Scan for the cell matching the given text and deliver its (x, y) coordinate at center. 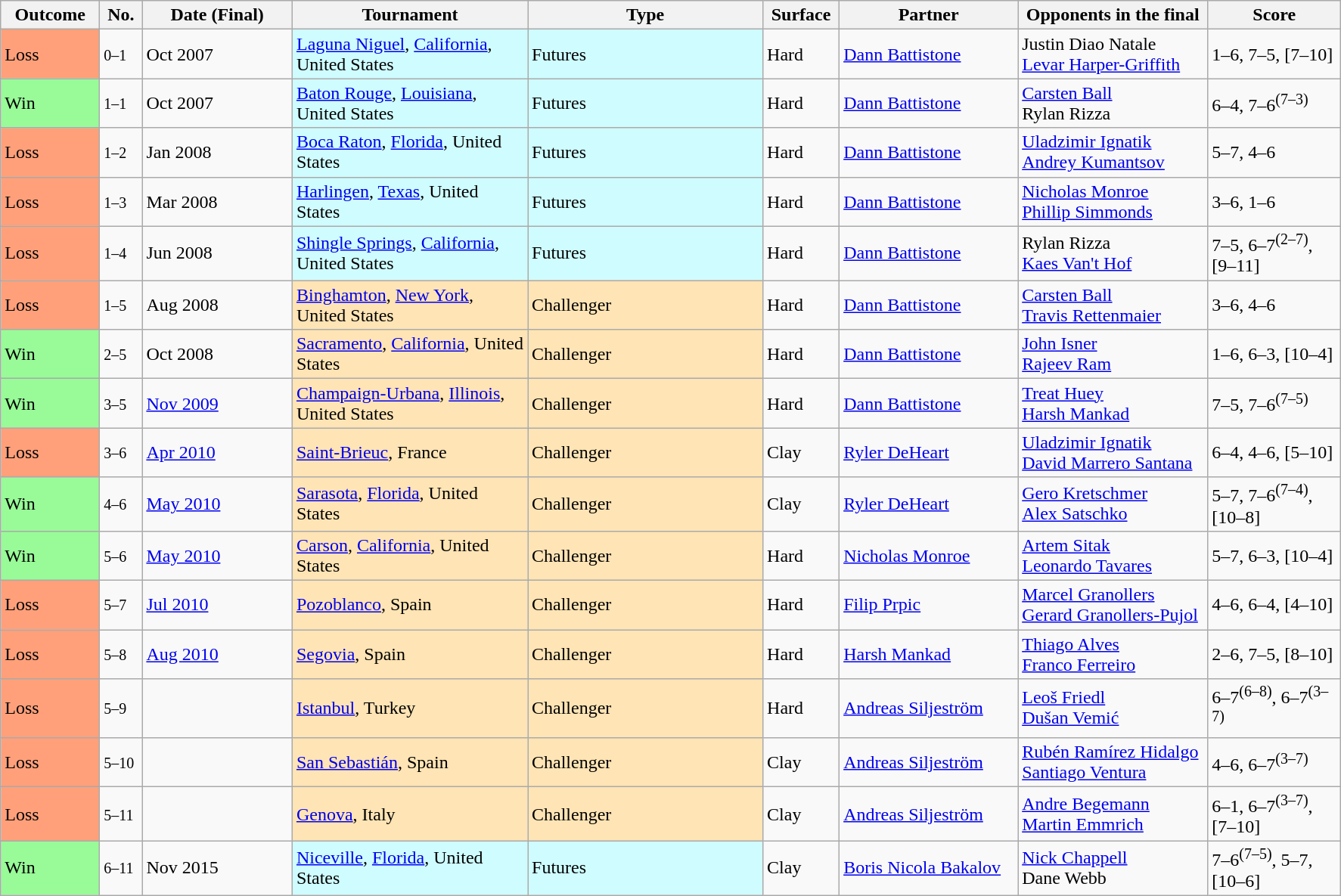
Tournament (410, 15)
John Isner Rajeev Ram (1113, 354)
5–7 (121, 605)
3–6, 1–6 (1274, 201)
6–11 (121, 868)
6–7(6–8), 6–7(3–7) (1274, 708)
Mar 2008 (218, 201)
Harsh Mankad (929, 655)
Jan 2008 (218, 153)
Leoš Friedl Dušan Vemić (1113, 708)
Sacramento, California, United States (410, 354)
Uladzimir Ignatik David Marrero Santana (1113, 452)
3–5 (121, 404)
1–3 (121, 201)
Filip Prpic (929, 605)
Aug 2010 (218, 655)
2–6, 7–5, [8–10] (1274, 655)
Justin Diao Natale Levar Harper-Griffith (1113, 54)
7–5, 6–7(2–7), [9–11] (1274, 253)
4–6, 6–7(3–7) (1274, 762)
Nicholas Monroe (929, 555)
Istanbul, Turkey (410, 708)
5–7, 4–6 (1274, 153)
Surface (802, 15)
5–6 (121, 555)
7–6(7–5), 5–7, [10–6] (1274, 868)
Andre Begemann Martin Emmrich (1113, 814)
1–4 (121, 253)
Nick Chappell Dane Webb (1113, 868)
5–7, 6–3, [10–4] (1274, 555)
2–5 (121, 354)
Boca Raton, Florida, United States (410, 153)
Artem Sitak Leonardo Tavares (1113, 555)
1–6, 6–3, [10–4] (1274, 354)
3–6, 4–6 (1274, 305)
Carson, California, United States (410, 555)
Genova, Italy (410, 814)
Niceville, Florida, United States (410, 868)
Jun 2008 (218, 253)
Type (646, 15)
Binghamton, New York, United States (410, 305)
3–6 (121, 452)
5–8 (121, 655)
6–4, 7–6(7–3) (1274, 103)
Segovia, Spain (410, 655)
Oct 2008 (218, 354)
Rubén Ramírez Hidalgo Santiago Ventura (1113, 762)
San Sebastián, Spain (410, 762)
Nicholas Monroe Phillip Simmonds (1113, 201)
Carsten Ball Travis Rettenmaier (1113, 305)
Nov 2015 (218, 868)
Champaign-Urbana, Illinois, United States (410, 404)
Aug 2008 (218, 305)
5–11 (121, 814)
5–10 (121, 762)
6–1, 6–7(3–7), [7–10] (1274, 814)
Opponents in the final (1113, 15)
Shingle Springs, California, United States (410, 253)
Pozoblanco, Spain (410, 605)
Marcel Granollers Gerard Granollers-Pujol (1113, 605)
7–5, 7–6(7–5) (1274, 404)
Uladzimir Ignatik Andrey Kumantsov (1113, 153)
Baton Rouge, Louisiana, United States (410, 103)
Partner (929, 15)
Date (Final) (218, 15)
4–6, 6–4, [4–10] (1274, 605)
Outcome (50, 15)
Jul 2010 (218, 605)
Sarasota, Florida, United States (410, 504)
Score (1274, 15)
Boris Nicola Bakalov (929, 868)
Laguna Niguel, California, United States (410, 54)
Treat Huey Harsh Mankad (1113, 404)
1–2 (121, 153)
No. (121, 15)
Nov 2009 (218, 404)
Thiago Alves Franco Ferreiro (1113, 655)
0–1 (121, 54)
Carsten Ball Rylan Rizza (1113, 103)
5–9 (121, 708)
4–6 (121, 504)
1–6, 7–5, [7–10] (1274, 54)
Rylan Rizza Kaes Van't Hof (1113, 253)
6–4, 4–6, [5–10] (1274, 452)
Harlingen, Texas, United States (410, 201)
Saint-Brieuc, France (410, 452)
Apr 2010 (218, 452)
Gero Kretschmer Alex Satschko (1113, 504)
1–5 (121, 305)
1–1 (121, 103)
5–7, 7–6(7–4), [10–8] (1274, 504)
